Pinpoint the cell where the given text exists, returning its [x, y] midpoint coordinate. 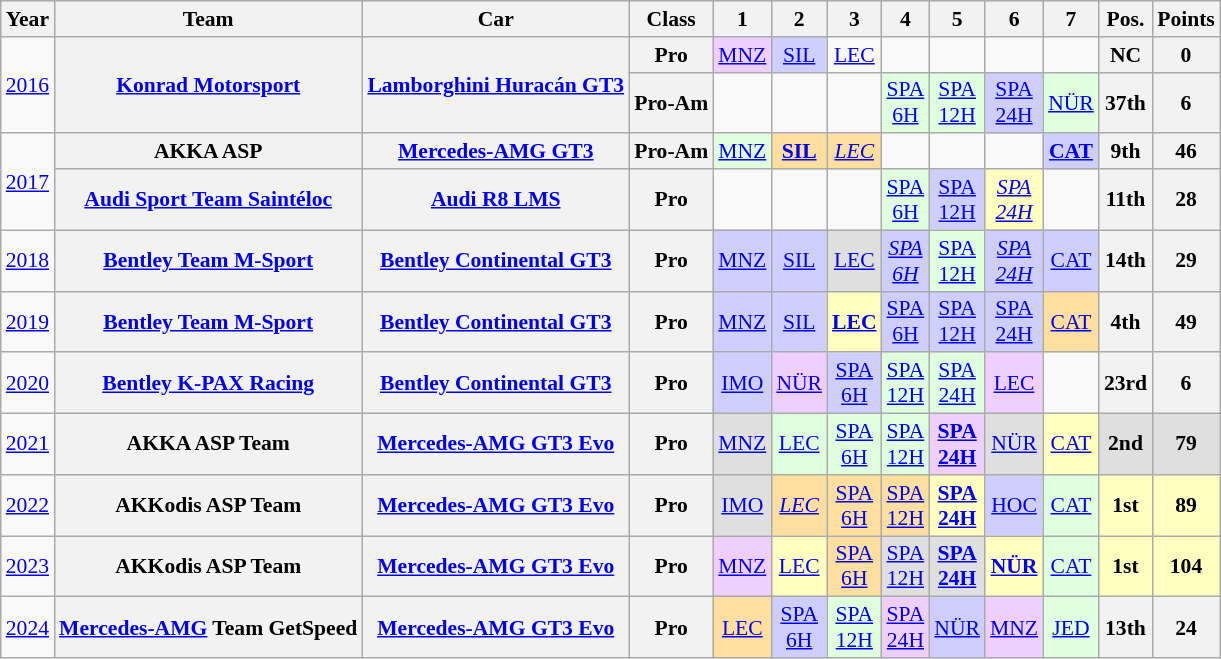
28 [1186, 200]
2 [799, 19]
Mercedes-AMG GT3 [496, 152]
2024 [28, 628]
37th [1126, 102]
4 [906, 19]
AKKA ASP [208, 152]
23rd [1126, 384]
1 [742, 19]
29 [1186, 260]
46 [1186, 152]
49 [1186, 322]
Mercedes-AMG Team GetSpeed [208, 628]
Team [208, 19]
79 [1186, 444]
2020 [28, 384]
2019 [28, 322]
2022 [28, 506]
0 [1186, 55]
2nd [1126, 444]
9th [1126, 152]
Lamborghini Huracán GT3 [496, 86]
104 [1186, 566]
Audi Sport Team Saintéloc [208, 200]
7 [1071, 19]
Konrad Motorsport [208, 86]
2021 [28, 444]
3 [854, 19]
89 [1186, 506]
Class [671, 19]
Points [1186, 19]
2016 [28, 86]
2023 [28, 566]
5 [957, 19]
2017 [28, 182]
13th [1126, 628]
Year [28, 19]
14th [1126, 260]
AKKA ASP Team [208, 444]
Pos. [1126, 19]
11th [1126, 200]
JED [1071, 628]
4th [1126, 322]
Bentley K-PAX Racing [208, 384]
HOC [1014, 506]
2018 [28, 260]
NC [1126, 55]
24 [1186, 628]
Car [496, 19]
Audi R8 LMS [496, 200]
